Return (X, Y) of the center of cell containing provided text 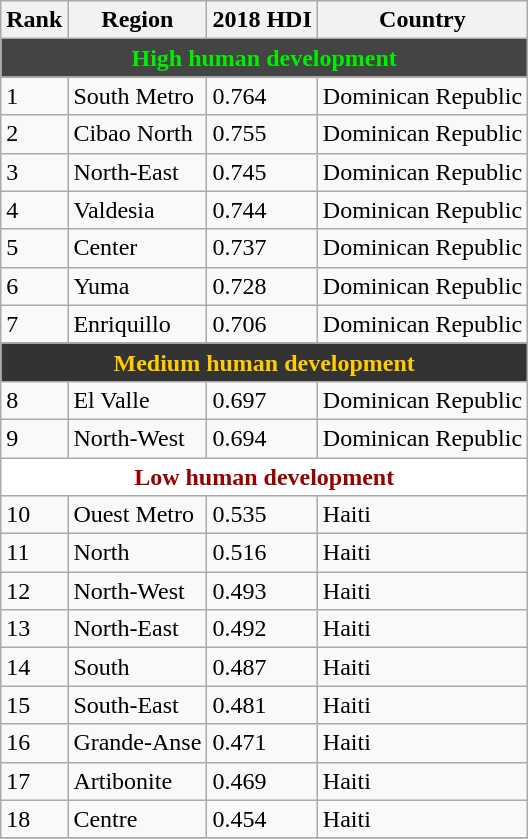
South Metro (138, 96)
South-East (138, 705)
0.469 (262, 781)
10 (34, 515)
0.481 (262, 705)
0.516 (262, 553)
7 (34, 324)
2018 HDI (262, 20)
11 (34, 553)
Artibonite (138, 781)
High human development (264, 58)
Centre (138, 819)
0.745 (262, 172)
North (138, 553)
1 (34, 96)
Low human development (264, 477)
0.728 (262, 286)
0.694 (262, 438)
Yuma (138, 286)
16 (34, 743)
4 (34, 210)
0.706 (262, 324)
Region (138, 20)
0.764 (262, 96)
0.454 (262, 819)
2 (34, 134)
0.755 (262, 134)
0.697 (262, 400)
18 (34, 819)
El Valle (138, 400)
14 (34, 667)
6 (34, 286)
12 (34, 591)
13 (34, 629)
8 (34, 400)
South (138, 667)
5 (34, 248)
Medium human development (264, 362)
0.492 (262, 629)
0.493 (262, 591)
Enriquillo (138, 324)
9 (34, 438)
17 (34, 781)
0.744 (262, 210)
3 (34, 172)
0.487 (262, 667)
Ouest Metro (138, 515)
0.737 (262, 248)
Cibao North (138, 134)
Valdesia (138, 210)
Country (422, 20)
Grande-Anse (138, 743)
0.535 (262, 515)
0.471 (262, 743)
Rank (34, 20)
15 (34, 705)
Center (138, 248)
